Extract the [X, Y] coordinate from the center of the cell holding the provided text.  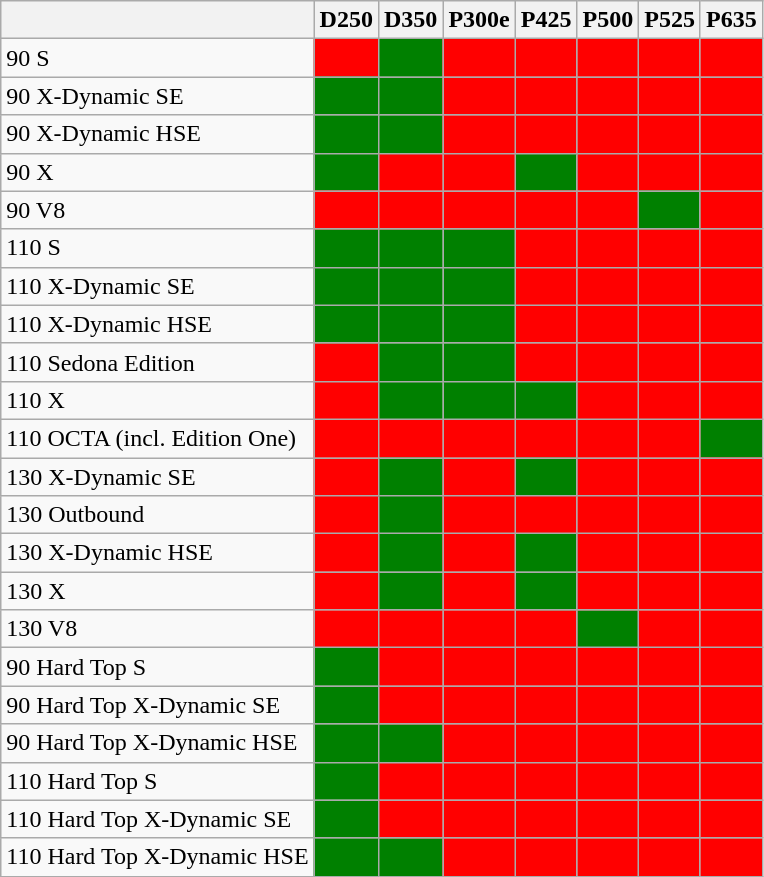
P525 [670, 20]
110 Hard Top S [158, 781]
110 Sedona Edition [158, 362]
90 Hard Top X-Dynamic SE [158, 705]
90 S [158, 58]
130 V8 [158, 629]
110 X-Dynamic HSE [158, 324]
110 S [158, 248]
P300e [479, 20]
130 X-Dynamic SE [158, 477]
90 V8 [158, 210]
90 X [158, 172]
90 X-Dynamic SE [158, 96]
110 Hard Top X-Dynamic SE [158, 819]
P500 [608, 20]
P425 [546, 20]
90 Hard Top S [158, 667]
D350 [410, 20]
90 X-Dynamic HSE [158, 134]
110 OCTA (incl. Edition One) [158, 438]
110 Hard Top X-Dynamic HSE [158, 857]
90 Hard Top X-Dynamic HSE [158, 743]
110 X [158, 400]
130 X-Dynamic HSE [158, 553]
130 X [158, 591]
D250 [346, 20]
130 Outbound [158, 515]
110 X-Dynamic SE [158, 286]
P635 [731, 20]
